Search for the cell housing the specified text and yield its [X, Y] center coordinate. 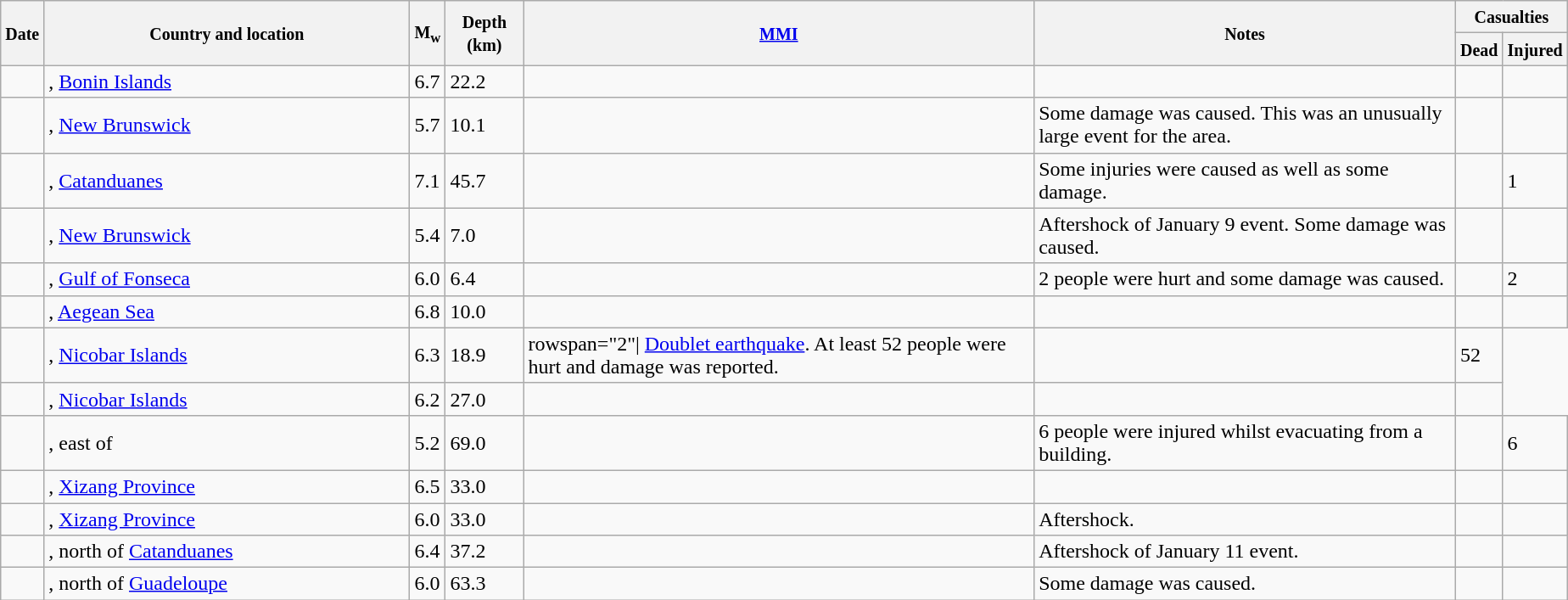
Mw [428, 33]
Date [22, 33]
, Gulf of Fonseca [227, 279]
7.0 [484, 236]
2 [1535, 279]
22.2 [484, 81]
69.0 [484, 443]
5.2 [428, 443]
6 people were injured whilst evacuating from a building. [1246, 443]
, north of Guadeloupe [227, 584]
, Bonin Islands [227, 81]
, Catanduanes [227, 180]
7.1 [428, 180]
18.9 [484, 355]
Notes [1246, 33]
Aftershock of January 11 event. [1246, 552]
Some damage was caused. [1246, 584]
6.3 [428, 355]
Some damage was caused. This was an unusually large event for the area. [1246, 126]
6.8 [428, 311]
1 [1535, 180]
5.7 [428, 126]
Aftershock. [1246, 519]
Dead [1479, 49]
MMI [779, 33]
10.0 [484, 311]
, Aegean Sea [227, 311]
63.3 [484, 584]
37.2 [484, 552]
5.4 [428, 236]
Aftershock of January 9 event. Some damage was caused. [1246, 236]
rowspan="2"| Doublet earthquake. At least 52 people were hurt and damage was reported. [779, 355]
, north of Catanduanes [227, 552]
6.7 [428, 81]
45.7 [484, 180]
, east of [227, 443]
Depth (km) [484, 33]
Injured [1535, 49]
52 [1479, 355]
10.1 [484, 126]
27.0 [484, 399]
6 [1535, 443]
2 people were hurt and some damage was caused. [1246, 279]
Country and location [227, 33]
6.5 [428, 486]
Casualties [1511, 17]
Some injuries were caused as well as some damage. [1246, 180]
6.2 [428, 399]
